Scan for the cell matching the given text and deliver its (x, y) coordinate at center. 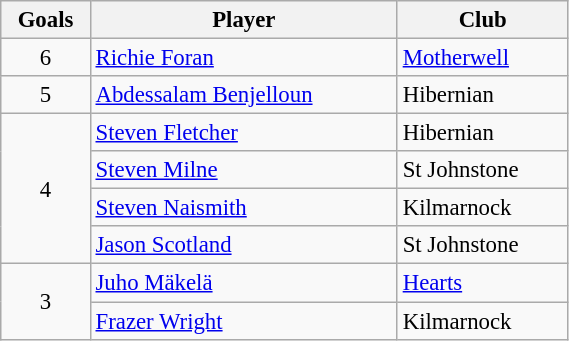
Steven Fletcher (244, 133)
5 (46, 95)
Jason Scotland (244, 245)
Hearts (482, 283)
Motherwell (482, 58)
Richie Foran (244, 58)
Steven Milne (244, 170)
Goals (46, 20)
Club (482, 20)
Steven Naismith (244, 208)
3 (46, 302)
Frazer Wright (244, 321)
4 (46, 189)
6 (46, 58)
Abdessalam Benjelloun (244, 95)
Juho Mäkelä (244, 283)
Player (244, 20)
